From the cell containing the given text, extract its center point as (x, y) coordinate. 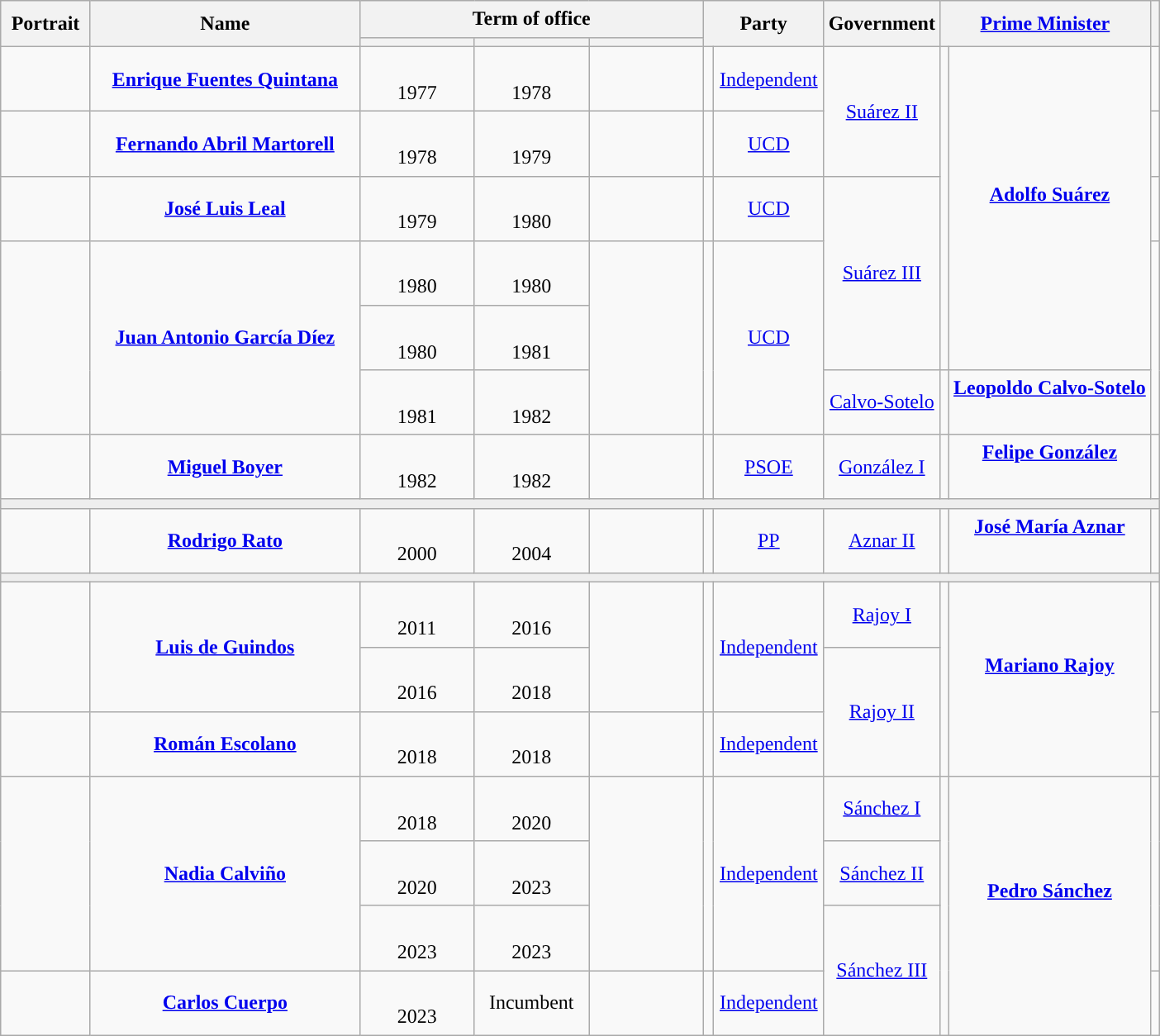
Fernando Abril Martorell (225, 144)
Sánchez I (882, 809)
Juan Antonio García Díez (225, 337)
Felipe González (1050, 467)
Nadia Calviño (225, 874)
Calvo-Sotelo (882, 402)
Pedro Sánchez (1050, 905)
Suárez III (882, 273)
Leopoldo Calvo-Sotelo (1050, 402)
Miguel Boyer (225, 467)
2004 (532, 541)
1977 (416, 78)
José Luis Leal (225, 208)
PSOE (769, 467)
Portrait (46, 24)
Name (225, 24)
PP (769, 541)
Enrique Fuentes Quintana (225, 78)
2000 (416, 541)
Rodrigo Rato (225, 541)
Aznar II (882, 541)
González I (882, 467)
Incumbent (532, 1003)
José María Aznar (1050, 541)
Government (882, 24)
2011 (416, 615)
Sánchez III (882, 970)
Adolfo Suárez (1050, 208)
Román Escolano (225, 744)
Rajoy II (882, 712)
Mariano Rajoy (1050, 679)
Luis de Guindos (225, 648)
Suárez II (882, 111)
Carlos Cuerpo (225, 1003)
Sánchez II (882, 873)
Rajoy I (882, 615)
Term of office (531, 20)
Party (763, 24)
Prime Minister (1044, 24)
